From the cell containing the given text, extract its center point as [X, Y] coordinate. 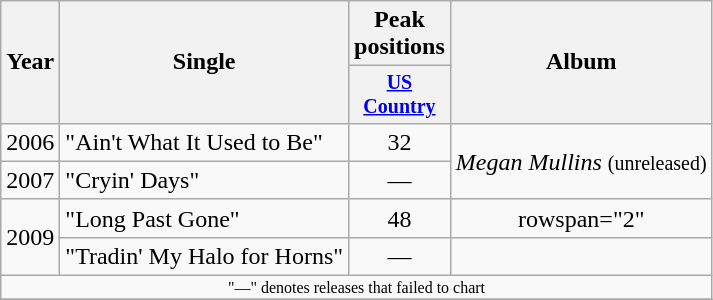
rowspan="2" [581, 218]
"Cryin' Days" [204, 180]
Peak positions [400, 34]
"Long Past Gone" [204, 218]
2009 [30, 237]
US Country [400, 94]
"Ain't What It Used to Be" [204, 142]
2006 [30, 142]
"—" denotes releases that failed to chart [356, 288]
2007 [30, 180]
Album [581, 62]
Single [204, 62]
48 [400, 218]
Megan Mullins (unreleased) [581, 161]
"Tradin' My Halo for Horns" [204, 256]
Year [30, 62]
32 [400, 142]
